Identify which cell holds the provided text, then report its (x, y) central coordinate. 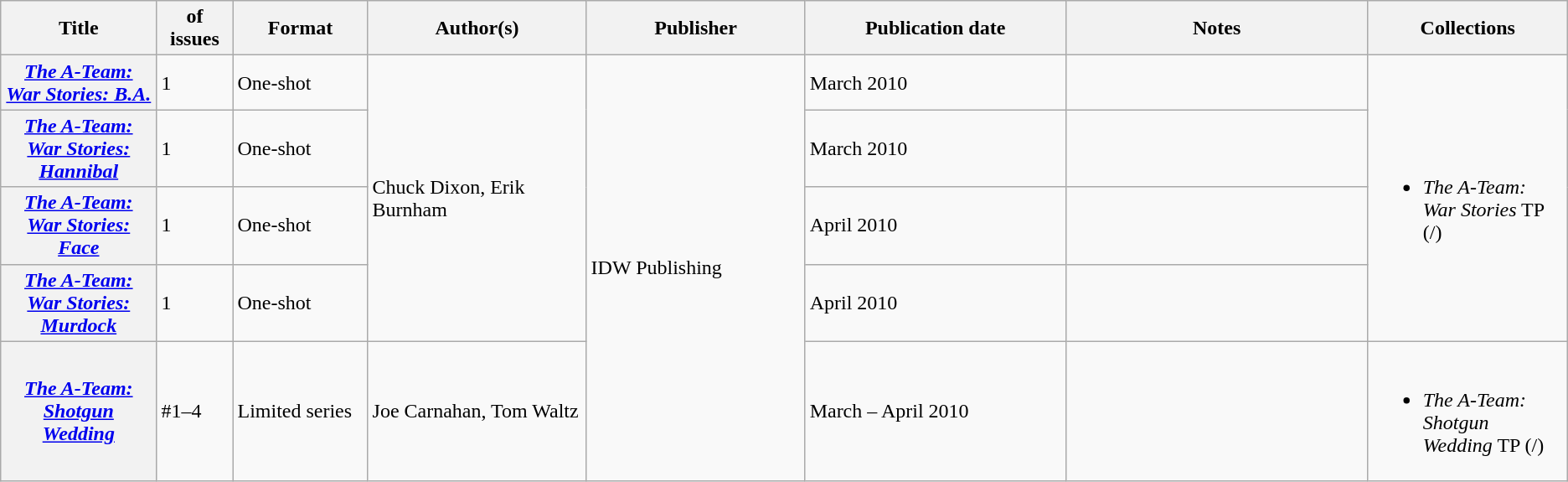
The A-Team: War Stories: Murdock (79, 303)
The A-Team: War Stories: Hannibal (79, 148)
Notes (1216, 29)
of issues (194, 29)
Publisher (695, 29)
The A-Team: War Stories TP (/) (1467, 198)
The A-Team: War Stories: Face (79, 225)
Collections (1467, 29)
Joe Carnahan, Tom Waltz (477, 411)
Title (79, 29)
The A-Team: Shotgun Wedding TP (/) (1467, 411)
IDW Publishing (695, 268)
March – April 2010 (935, 411)
The A-Team: Shotgun Wedding (79, 411)
The A-Team: War Stories: B.A. (79, 82)
Publication date (935, 29)
#1–4 (194, 411)
Format (300, 29)
Limited series (300, 411)
Author(s) (477, 29)
Chuck Dixon, Erik Burnham (477, 198)
